Extract the (x, y) coordinate from the center of the cell holding the provided text.  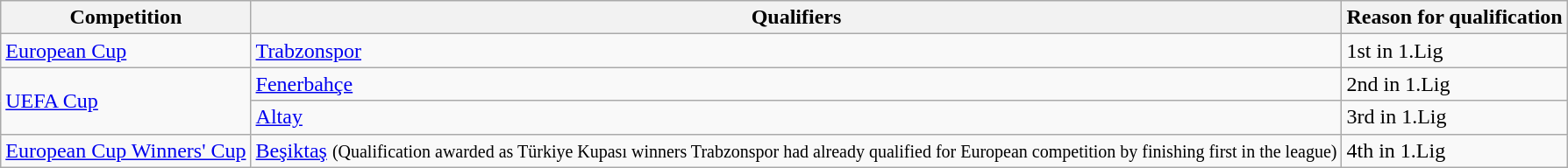
4th in 1.Lig (1454, 150)
European Cup Winners' Cup (126, 150)
UEFA Cup (126, 101)
3rd in 1.Lig (1454, 117)
Reason for qualification (1454, 17)
Fenerbahçe (796, 84)
2nd in 1.Lig (1454, 84)
European Cup (126, 51)
Altay (796, 117)
Qualifiers (796, 17)
Competition (126, 17)
Trabzonspor (796, 51)
1st in 1.Lig (1454, 51)
